Extract the [X, Y] coordinate from the center of the cell holding the provided text.  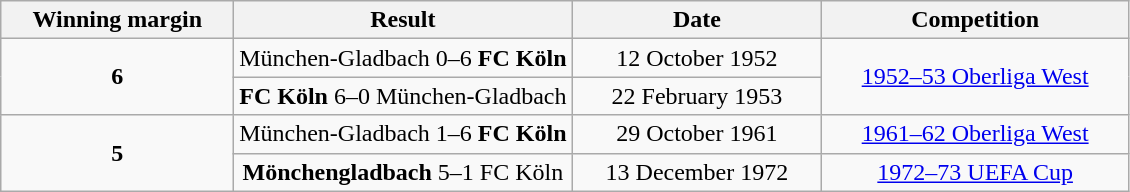
13 December 1972 [697, 172]
12 October 1952 [697, 58]
Result [403, 20]
1952–53 Oberliga West [976, 77]
5 [118, 153]
München-Gladbach 1–6 FC Köln [403, 134]
FC Köln 6–0 München-Gladbach [403, 96]
6 [118, 77]
Date [697, 20]
Competition [976, 20]
29 October 1961 [697, 134]
München-Gladbach 0–6 FC Köln [403, 58]
1961–62 Oberliga West [976, 134]
Winning margin [118, 20]
22 February 1953 [697, 96]
Mönchengladbach 5–1 FC Köln [403, 172]
1972–73 UEFA Cup [976, 172]
